Find where the given text appears and provide that cell's center as [x, y] coordinate. 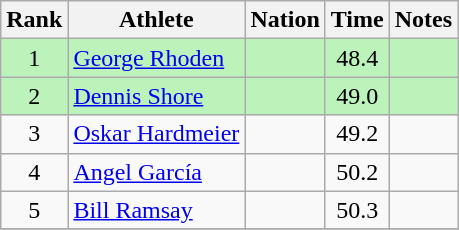
Rank [34, 20]
George Rhoden [156, 58]
1 [34, 58]
48.4 [357, 58]
49.2 [357, 134]
3 [34, 134]
2 [34, 96]
Bill Ramsay [156, 210]
Time [357, 20]
5 [34, 210]
Athlete [156, 20]
50.2 [357, 172]
Angel García [156, 172]
Notes [423, 20]
Nation [285, 20]
50.3 [357, 210]
Oskar Hardmeier [156, 134]
49.0 [357, 96]
Dennis Shore [156, 96]
4 [34, 172]
